Find where the given text appears and provide that cell's center as (x, y) coordinate. 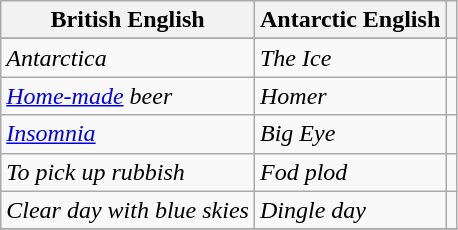
To pick up rubbish (128, 172)
Homer (350, 96)
Dingle day (350, 210)
British English (128, 20)
Big Eye (350, 134)
Insomnia (128, 134)
Home-made beer (128, 96)
Antarctic English (350, 20)
The Ice (350, 58)
Clear day with blue skies (128, 210)
Fod plod (350, 172)
Antarctica (128, 58)
